Locate the cell with the specified text and output its (x, y) center coordinate. 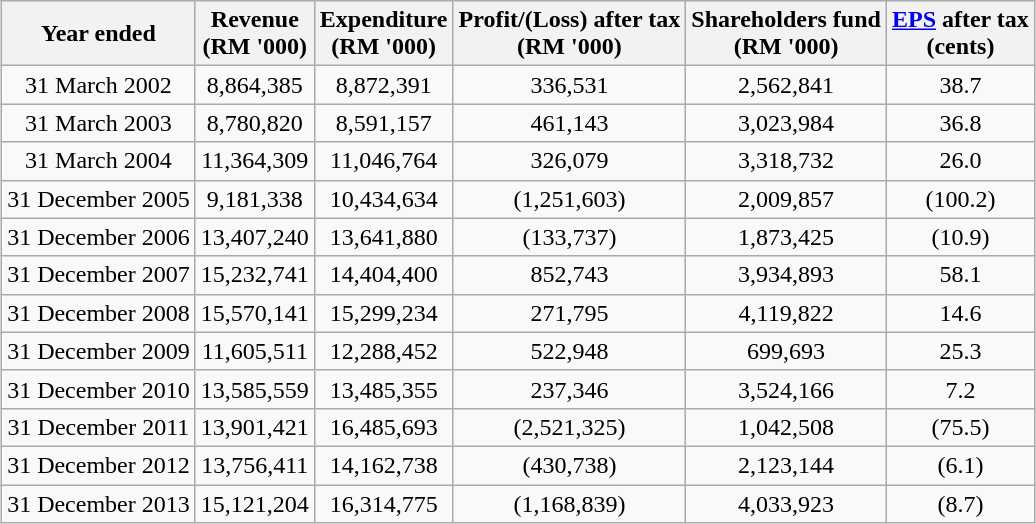
25.3 (960, 351)
Year ended (99, 34)
852,743 (570, 275)
(1,251,603) (570, 199)
58.1 (960, 275)
326,079 (570, 161)
3,023,984 (786, 123)
(430,738) (570, 465)
(8.7) (960, 503)
2,123,144 (786, 465)
15,570,141 (254, 313)
14,404,400 (384, 275)
31 December 2008 (99, 313)
13,641,880 (384, 237)
1,873,425 (786, 237)
14,162,738 (384, 465)
16,314,775 (384, 503)
Revenue(RM '000) (254, 34)
31 December 2006 (99, 237)
31 March 2002 (99, 85)
31 December 2011 (99, 427)
31 December 2010 (99, 389)
13,901,421 (254, 427)
9,181,338 (254, 199)
(100.2) (960, 199)
4,033,923 (786, 503)
15,121,204 (254, 503)
3,934,893 (786, 275)
Shareholders fund(RM '000) (786, 34)
38.7 (960, 85)
522,948 (570, 351)
271,795 (570, 313)
336,531 (570, 85)
16,485,693 (384, 427)
8,780,820 (254, 123)
(75.5) (960, 427)
2,009,857 (786, 199)
(1,168,839) (570, 503)
(133,737) (570, 237)
4,119,822 (786, 313)
(10.9) (960, 237)
11,605,511 (254, 351)
31 March 2004 (99, 161)
13,407,240 (254, 237)
Expenditure(RM '000) (384, 34)
EPS after tax(cents) (960, 34)
8,864,385 (254, 85)
237,346 (570, 389)
8,872,391 (384, 85)
12,288,452 (384, 351)
10,434,634 (384, 199)
31 March 2003 (99, 123)
31 December 2005 (99, 199)
11,364,309 (254, 161)
2,562,841 (786, 85)
13,485,355 (384, 389)
15,232,741 (254, 275)
31 December 2012 (99, 465)
26.0 (960, 161)
Profit/(Loss) after tax(RM '000) (570, 34)
11,046,764 (384, 161)
(2,521,325) (570, 427)
13,585,559 (254, 389)
15,299,234 (384, 313)
1,042,508 (786, 427)
14.6 (960, 313)
31 December 2013 (99, 503)
13,756,411 (254, 465)
31 December 2009 (99, 351)
3,524,166 (786, 389)
7.2 (960, 389)
36.8 (960, 123)
8,591,157 (384, 123)
699,693 (786, 351)
461,143 (570, 123)
31 December 2007 (99, 275)
3,318,732 (786, 161)
(6.1) (960, 465)
